Capture the cell that displays the provided text and extract its [X, Y] central coordinate. 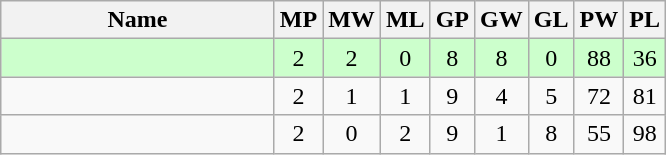
GP [452, 20]
88 [599, 58]
ML [405, 20]
4 [502, 96]
PL [645, 20]
PW [599, 20]
MP [298, 20]
5 [551, 96]
81 [645, 96]
55 [599, 134]
36 [645, 58]
Name [138, 20]
GL [551, 20]
98 [645, 134]
GW [502, 20]
72 [599, 96]
MW [352, 20]
